Find where the given text appears and provide that cell's center as [X, Y] coordinate. 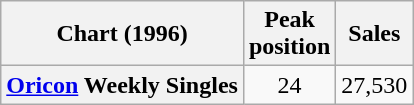
24 [289, 85]
Peakposition [289, 34]
Chart (1996) [122, 34]
Sales [374, 34]
Oricon Weekly Singles [122, 85]
27,530 [374, 85]
